Provide the [X, Y] coordinate of the cell's center where the given text is located.  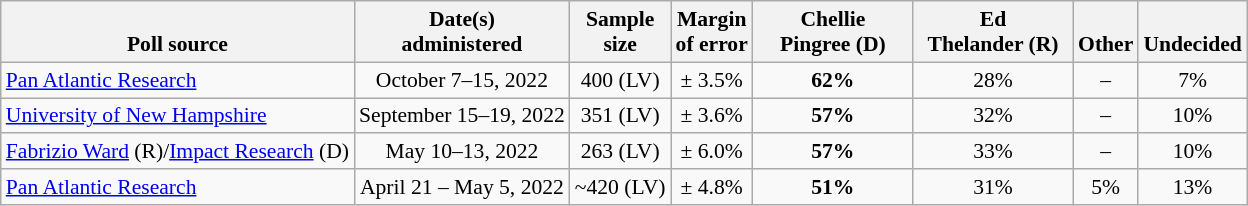
± 4.8% [712, 187]
Other [1106, 32]
31% [993, 187]
28% [993, 80]
400 (LV) [620, 80]
University of New Hampshire [178, 116]
32% [993, 116]
33% [993, 152]
September 15–19, 2022 [462, 116]
62% [833, 80]
351 (LV) [620, 116]
± 3.5% [712, 80]
April 21 – May 5, 2022 [462, 187]
Samplesize [620, 32]
~420 (LV) [620, 187]
263 (LV) [620, 152]
51% [833, 187]
Undecided [1192, 32]
May 10–13, 2022 [462, 152]
Date(s)administered [462, 32]
± 6.0% [712, 152]
Poll source [178, 32]
ChelliePingree (D) [833, 32]
13% [1192, 187]
EdThelander (R) [993, 32]
Marginof error [712, 32]
October 7–15, 2022 [462, 80]
7% [1192, 80]
5% [1106, 187]
± 3.6% [712, 116]
Fabrizio Ward (R)/Impact Research (D) [178, 152]
